Determine the [X, Y] coordinate at the center of the cell enclosing the given text.  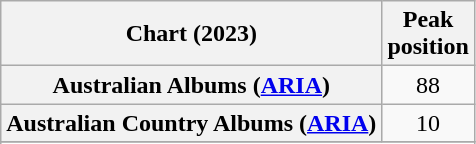
88 [428, 85]
10 [428, 123]
Australian Albums (ARIA) [192, 85]
Chart (2023) [192, 34]
Australian Country Albums (ARIA) [192, 123]
Peakposition [428, 34]
